Determine the (X, Y) coordinate at the center of the cell enclosing the given text.  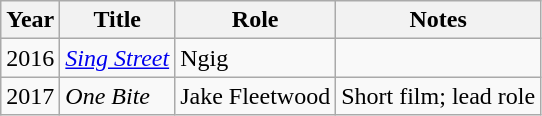
One Bite (118, 96)
Notes (438, 20)
2016 (30, 58)
Ngig (256, 58)
Jake Fleetwood (256, 96)
Sing Street (118, 58)
Role (256, 20)
Short film; lead role (438, 96)
Year (30, 20)
2017 (30, 96)
Title (118, 20)
